Return (X, Y) of the center of cell containing provided text 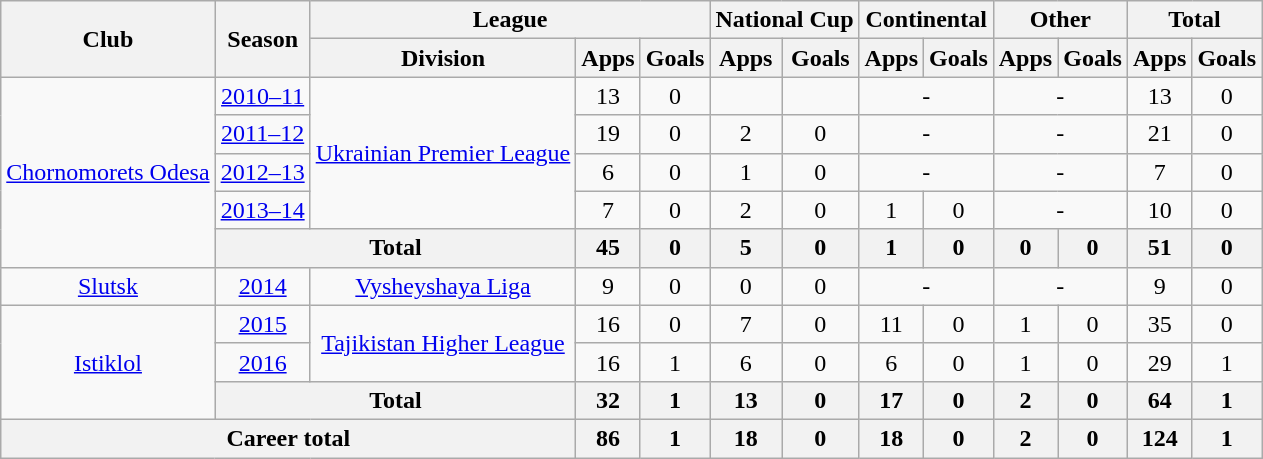
124 (1159, 438)
2015 (262, 324)
29 (1159, 362)
Season (262, 39)
86 (608, 438)
Tajikistan Higher League (443, 343)
2011–12 (262, 134)
League (510, 20)
Career total (288, 438)
Other (1060, 20)
17 (891, 400)
Chornomorets Odesa (108, 172)
2010–11 (262, 96)
Slutsk (108, 286)
Vysheyshaya Liga (443, 286)
Club (108, 39)
Continental (926, 20)
21 (1159, 134)
19 (608, 134)
2012–13 (262, 172)
45 (608, 248)
Ukrainian Premier League (443, 153)
2016 (262, 362)
51 (1159, 248)
2013–14 (262, 210)
10 (1159, 210)
32 (608, 400)
64 (1159, 400)
5 (746, 248)
National Cup (784, 20)
Istiklol (108, 362)
2014 (262, 286)
11 (891, 324)
35 (1159, 324)
Division (443, 58)
